Extract the (X, Y) coordinate from the center of the cell holding the provided text.  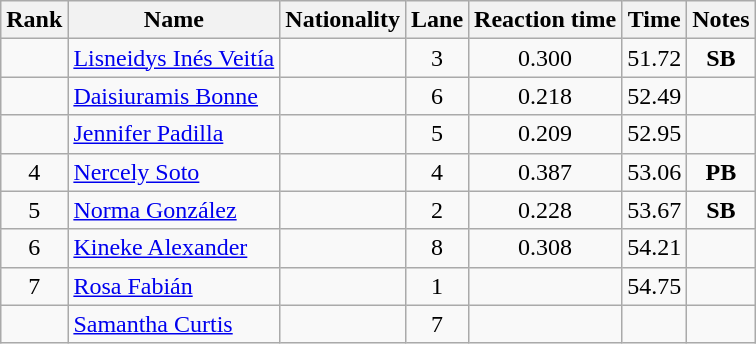
51.72 (654, 58)
Name (174, 20)
Norma González (174, 210)
54.21 (654, 248)
0.387 (546, 172)
0.300 (546, 58)
2 (438, 210)
54.75 (654, 286)
Time (654, 20)
Nercely Soto (174, 172)
Jennifer Padilla (174, 134)
53.06 (654, 172)
Daisiuramis Bonne (174, 96)
3 (438, 58)
52.95 (654, 134)
Lisneidys Inés Veitía (174, 58)
Rank (34, 20)
0.308 (546, 248)
Nationality (343, 20)
Reaction time (546, 20)
Lane (438, 20)
52.49 (654, 96)
0.209 (546, 134)
PB (721, 172)
Samantha Curtis (174, 324)
0.228 (546, 210)
53.67 (654, 210)
1 (438, 286)
Notes (721, 20)
8 (438, 248)
0.218 (546, 96)
Rosa Fabián (174, 286)
Kineke Alexander (174, 248)
